Return the (X, Y) coordinate for the center point of the cell that contains the specified text.  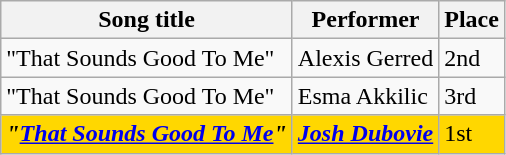
1st (472, 134)
Performer (365, 20)
Song title (147, 20)
Alexis Gerred (365, 58)
2nd (472, 58)
Josh Dubovie (365, 134)
3rd (472, 96)
Place (472, 20)
Esma Akkilic (365, 96)
